Determine the (X, Y) coordinate at the center of the cell enclosing the given text.  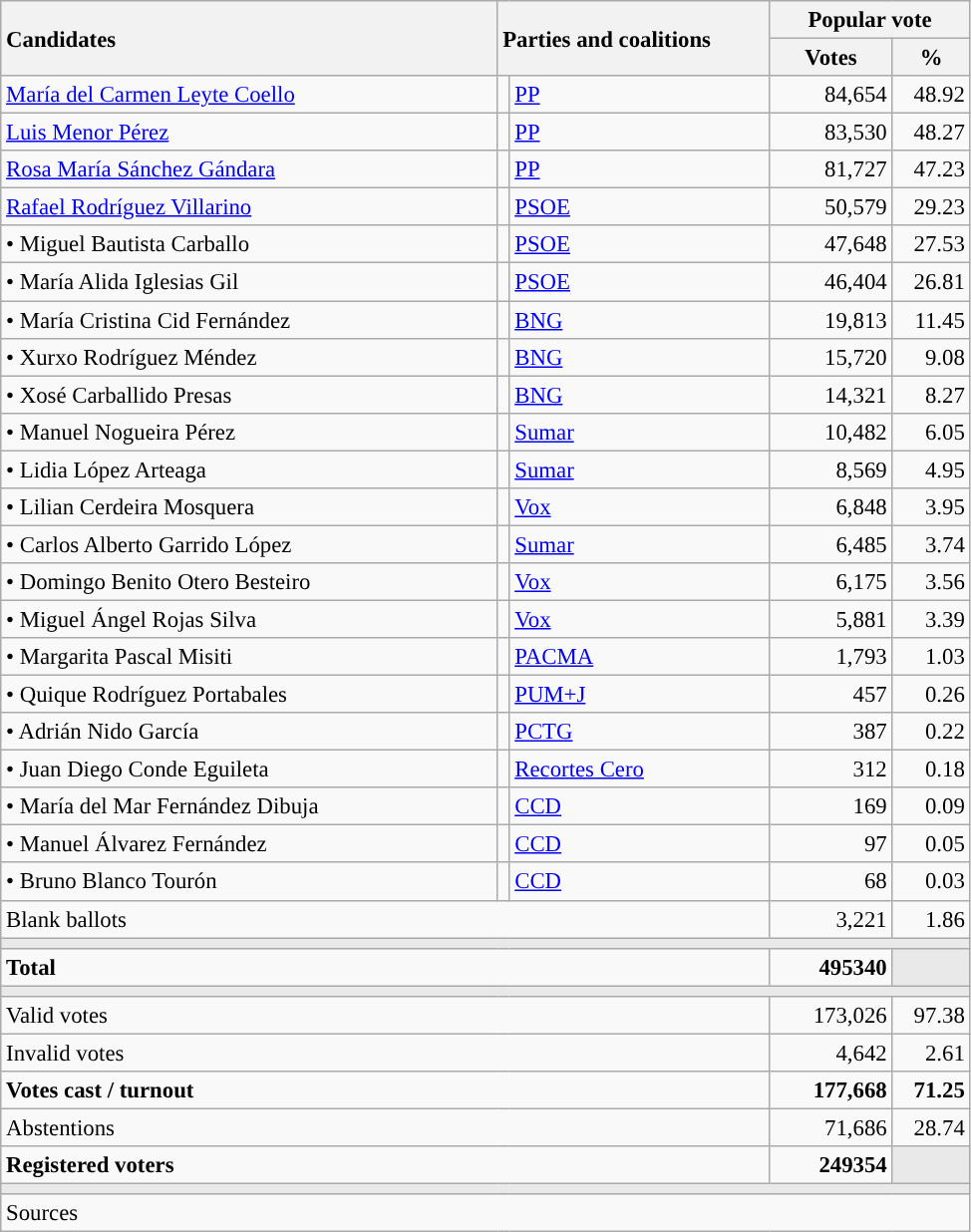
3.95 (931, 507)
177,668 (831, 1090)
Popular vote (869, 20)
0.09 (931, 806)
1.03 (931, 657)
• Xurxo Rodríguez Méndez (249, 357)
Rafael Rodríguez Villarino (249, 207)
• Quique Rodríguez Portabales (249, 695)
4,642 (831, 1053)
173,026 (831, 1016)
8,569 (831, 469)
6.05 (931, 432)
312 (831, 770)
169 (831, 806)
46,404 (831, 282)
1,793 (831, 657)
Candidates (249, 38)
• Juan Diego Conde Eguileta (249, 770)
6,848 (831, 507)
• Manuel Álvarez Fernández (249, 844)
5,881 (831, 619)
Valid votes (385, 1016)
• Lidia López Arteaga (249, 469)
6,485 (831, 544)
81,727 (831, 169)
Votes (831, 58)
0.03 (931, 882)
15,720 (831, 357)
• María Alida Iglesias Gil (249, 282)
3.39 (931, 619)
28.74 (931, 1127)
• María Cristina Cid Fernández (249, 320)
26.81 (931, 282)
Abstentions (385, 1127)
14,321 (831, 395)
9.08 (931, 357)
Blank ballots (385, 919)
1.86 (931, 919)
PCTG (640, 732)
2.61 (931, 1053)
48.27 (931, 133)
3,221 (831, 919)
• Lilian Cerdeira Mosquera (249, 507)
Total (385, 967)
6,175 (831, 582)
Votes cast / turnout (385, 1090)
387 (831, 732)
97.38 (931, 1016)
• Manuel Nogueira Pérez (249, 432)
• Carlos Alberto Garrido López (249, 544)
3.56 (931, 582)
97 (831, 844)
68 (831, 882)
457 (831, 695)
8.27 (931, 395)
29.23 (931, 207)
Sources (485, 1213)
48.92 (931, 95)
• Domingo Benito Otero Besteiro (249, 582)
47,648 (831, 244)
• Miguel Bautista Carballo (249, 244)
• María del Mar Fernández Dibuja (249, 806)
Invalid votes (385, 1053)
% (931, 58)
50,579 (831, 207)
84,654 (831, 95)
0.05 (931, 844)
27.53 (931, 244)
PACMA (640, 657)
Recortes Cero (640, 770)
María del Carmen Leyte Coello (249, 95)
249354 (831, 1165)
Rosa María Sánchez Gándara (249, 169)
0.26 (931, 695)
0.22 (931, 732)
71,686 (831, 1127)
83,530 (831, 133)
10,482 (831, 432)
11.45 (931, 320)
• Margarita Pascal Misiti (249, 657)
• Miguel Ángel Rojas Silva (249, 619)
• Bruno Blanco Tourón (249, 882)
Luis Menor Pérez (249, 133)
Registered voters (385, 1165)
71.25 (931, 1090)
• Xosé Carballido Presas (249, 395)
PUM+J (640, 695)
47.23 (931, 169)
Parties and coalitions (634, 38)
3.74 (931, 544)
• Adrián Nido García (249, 732)
495340 (831, 967)
19,813 (831, 320)
0.18 (931, 770)
4.95 (931, 469)
